Return the [x, y] coordinate for the center point of the cell that contains the specified text.  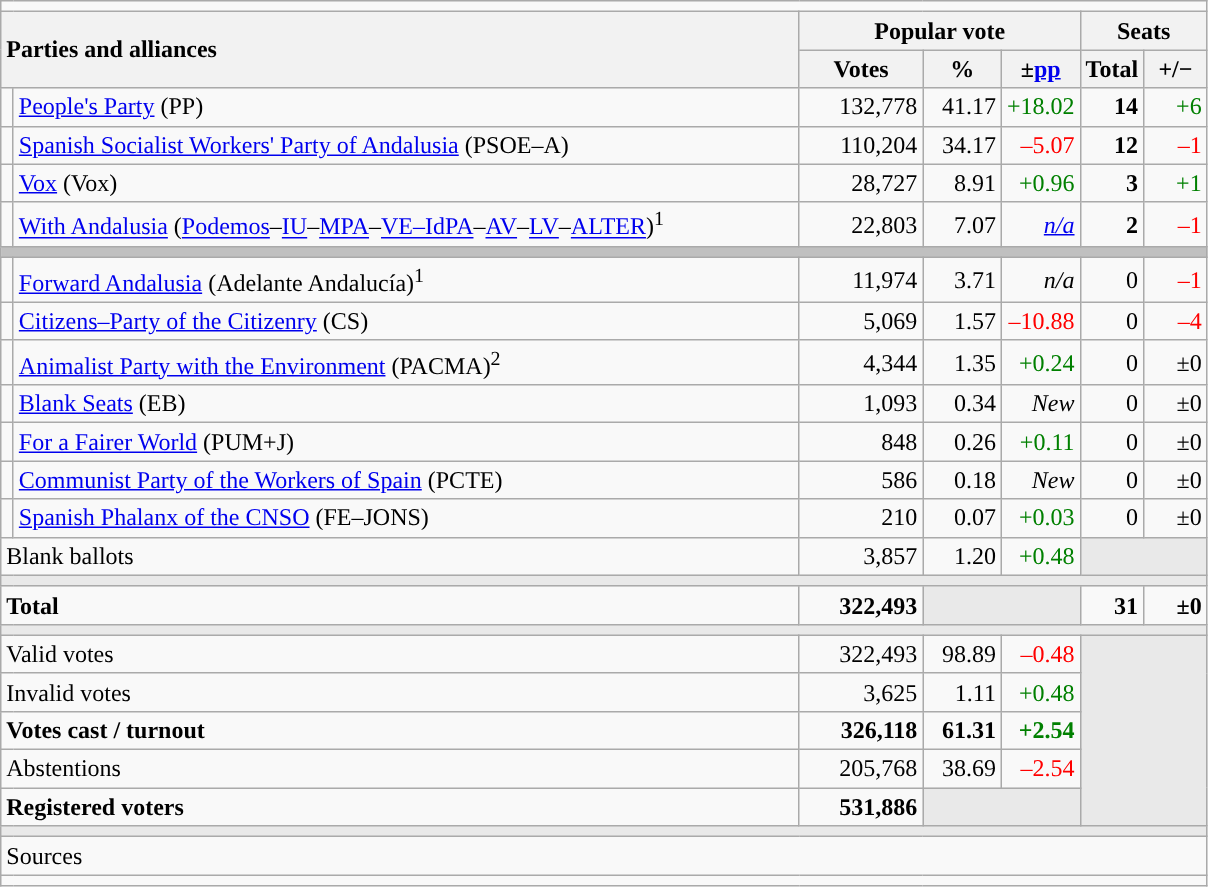
Blank ballots [400, 556]
38.69 [962, 769]
2 [1112, 224]
0.26 [962, 442]
Spanish Socialist Workers' Party of Andalusia (PSOE–A) [406, 145]
210 [861, 518]
110,204 [861, 145]
5,069 [861, 321]
% [962, 69]
+0.11 [1040, 442]
+18.02 [1040, 107]
+/− [1176, 69]
±pp [1040, 69]
+6 [1176, 107]
326,118 [861, 731]
Invalid votes [400, 692]
Valid votes [400, 654]
14 [1112, 107]
+0.96 [1040, 183]
132,778 [861, 107]
1.20 [962, 556]
+0.03 [1040, 518]
3,625 [861, 692]
Citizens–Party of the Citizenry (CS) [406, 321]
–10.88 [1040, 321]
Abstentions [400, 769]
98.89 [962, 654]
Communist Party of the Workers of Spain (PCTE) [406, 480]
People's Party (PP) [406, 107]
Vox (Vox) [406, 183]
Votes cast / turnout [400, 731]
Forward Andalusia (Adelante Andalucía)1 [406, 280]
3,857 [861, 556]
Seats [1144, 31]
12 [1112, 145]
Sources [604, 856]
7.07 [962, 224]
For a Fairer World (PUM+J) [406, 442]
1.35 [962, 362]
+2.54 [1040, 731]
848 [861, 442]
Votes [861, 69]
–2.54 [1040, 769]
1.57 [962, 321]
0.34 [962, 404]
Animalist Party with the Environment (PACMA)2 [406, 362]
–4 [1176, 321]
Registered voters [400, 807]
1,093 [861, 404]
31 [1112, 605]
0.18 [962, 480]
22,803 [861, 224]
Parties and alliances [400, 50]
205,768 [861, 769]
8.91 [962, 183]
Spanish Phalanx of the CNSO (FE–JONS) [406, 518]
1.11 [962, 692]
61.31 [962, 731]
–5.07 [1040, 145]
28,727 [861, 183]
11,974 [861, 280]
Popular vote [940, 31]
586 [861, 480]
With Andalusia (Podemos–IU–MPA–VE–IdPA–AV–LV–ALTER)1 [406, 224]
4,344 [861, 362]
Blank Seats (EB) [406, 404]
531,886 [861, 807]
+0.24 [1040, 362]
3 [1112, 183]
3.71 [962, 280]
–0.48 [1040, 654]
+1 [1176, 183]
34.17 [962, 145]
0.07 [962, 518]
41.17 [962, 107]
